Determine the (x, y) coordinate at the center of the cell enclosing the given text.  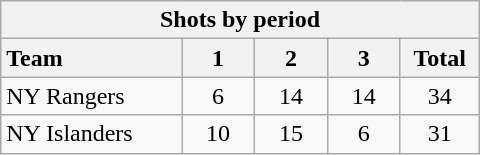
10 (218, 134)
34 (440, 96)
31 (440, 134)
15 (290, 134)
1 (218, 58)
Shots by period (240, 20)
NY Islanders (92, 134)
NY Rangers (92, 96)
Total (440, 58)
3 (364, 58)
2 (290, 58)
Team (92, 58)
